Pinpoint the cell where the given text exists, returning its [x, y] midpoint coordinate. 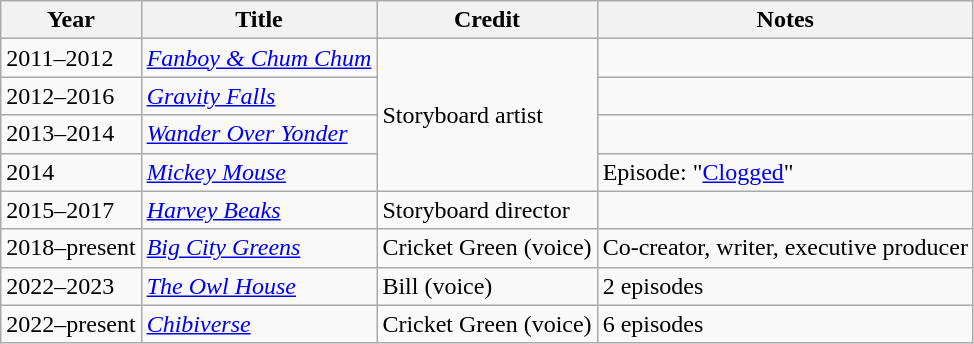
Bill (voice) [487, 286]
2015–2017 [71, 210]
Gravity Falls [259, 96]
2022–present [71, 324]
Episode: "Clogged" [785, 172]
2014 [71, 172]
Harvey Beaks [259, 210]
Storyboard artist [487, 115]
Notes [785, 20]
The Owl House [259, 286]
Chibiverse [259, 324]
2022–2023 [71, 286]
Title [259, 20]
Wander Over Yonder [259, 134]
2013–2014 [71, 134]
2018–present [71, 248]
Year [71, 20]
2 episodes [785, 286]
6 episodes [785, 324]
Storyboard director [487, 210]
Mickey Mouse [259, 172]
2011–2012 [71, 58]
Big City Greens [259, 248]
Credit [487, 20]
Co-creator, writer, executive producer [785, 248]
Fanboy & Chum Chum [259, 58]
2012–2016 [71, 96]
